Search for the cell housing the specified text and yield its [X, Y] center coordinate. 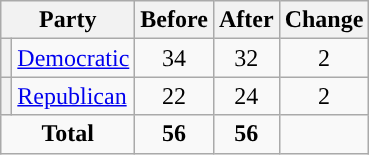
24 [246, 96]
After [246, 20]
Change [324, 20]
Total [68, 134]
Republican [74, 96]
Democratic [74, 58]
22 [174, 96]
34 [174, 58]
Party [68, 20]
Before [174, 20]
32 [246, 58]
